Return the (X, Y) coordinate for the center point of the cell that contains the specified text.  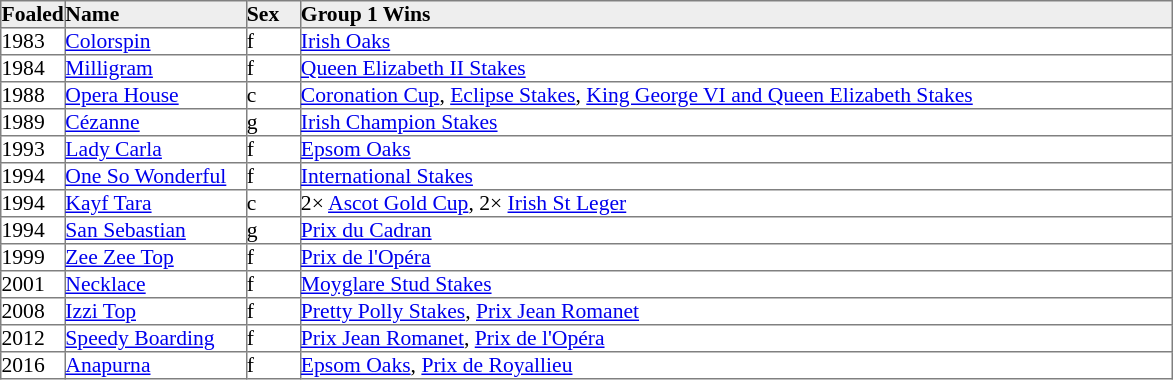
Izzi Top (156, 312)
Epsom Oaks, Prix de Royallieu (736, 366)
Moyglare Stud Stakes (736, 284)
Necklace (156, 284)
Kayf Tara (156, 204)
1993 (33, 150)
1983 (33, 42)
2012 (33, 338)
One So Wonderful (156, 176)
2× Ascot Gold Cup, 2× Irish St Leger (736, 204)
2001 (33, 284)
Queen Elizabeth II Stakes (736, 68)
Irish Champion Stakes (736, 122)
San Sebastian (156, 230)
Name (156, 14)
Pretty Polly Stakes, Prix Jean Romanet (736, 312)
Sex (273, 14)
Lady Carla (156, 150)
2008 (33, 312)
Epsom Oaks (736, 150)
Foaled (33, 14)
Prix Jean Romanet, Prix de l'Opéra (736, 338)
1988 (33, 96)
Milligram (156, 68)
Cézanne (156, 122)
Anapurna (156, 366)
Colorspin (156, 42)
1984 (33, 68)
Speedy Boarding (156, 338)
Coronation Cup, Eclipse Stakes, King George VI and Queen Elizabeth Stakes (736, 96)
Opera House (156, 96)
1999 (33, 258)
International Stakes (736, 176)
Prix de l'Opéra (736, 258)
Zee Zee Top (156, 258)
Prix du Cadran (736, 230)
Group 1 Wins (736, 14)
2016 (33, 366)
1989 (33, 122)
Irish Oaks (736, 42)
